From the cell containing the given text, extract its center point as (x, y) coordinate. 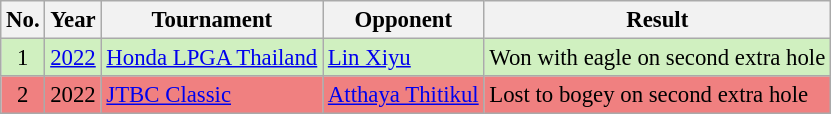
Result (658, 20)
1 (23, 58)
Tournament (212, 20)
Honda LPGA Thailand (212, 58)
Won with eagle on second extra hole (658, 58)
Opponent (404, 20)
Lost to bogey on second extra hole (658, 95)
No. (23, 20)
JTBC Classic (212, 95)
2 (23, 95)
Atthaya Thitikul (404, 95)
Lin Xiyu (404, 58)
Year (73, 20)
